Provide the [x, y] coordinate of the cell's center where the given text is located.  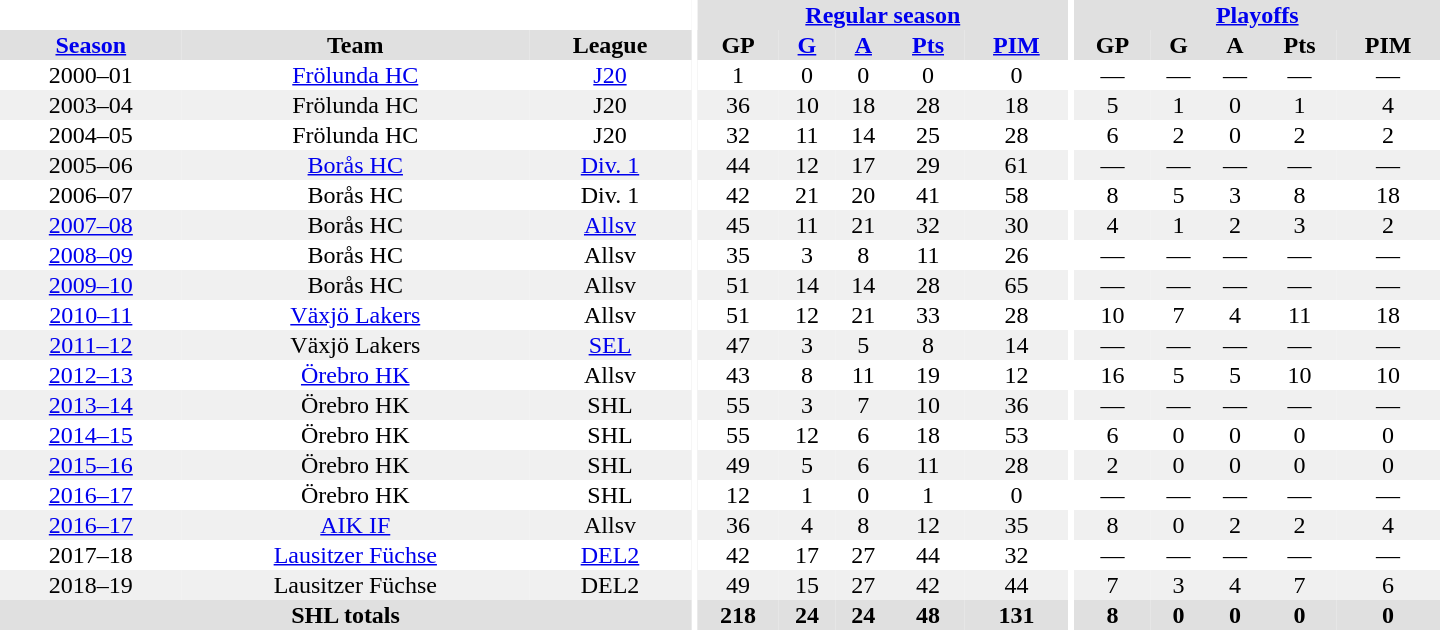
45 [738, 225]
2017–18 [91, 555]
2005–06 [91, 165]
2015–16 [91, 465]
33 [928, 315]
2009–10 [91, 285]
SEL [610, 345]
2006–07 [91, 195]
61 [1017, 165]
2011–12 [91, 345]
Season [91, 45]
48 [928, 615]
SHL totals [346, 615]
2008–09 [91, 255]
47 [738, 345]
19 [928, 375]
65 [1017, 285]
Playoffs [1257, 15]
53 [1017, 435]
2007–08 [91, 225]
Team [356, 45]
2010–11 [91, 315]
2012–13 [91, 375]
2014–15 [91, 435]
25 [928, 135]
16 [1112, 375]
2018–19 [91, 585]
2000–01 [91, 75]
43 [738, 375]
2013–14 [91, 405]
26 [1017, 255]
41 [928, 195]
20 [863, 195]
131 [1017, 615]
218 [738, 615]
2004–05 [91, 135]
Regular season [882, 15]
2003–04 [91, 105]
29 [928, 165]
30 [1017, 225]
League [610, 45]
15 [807, 585]
AIK IF [356, 525]
58 [1017, 195]
